Identify which cell holds the provided text, then report its [X, Y] central coordinate. 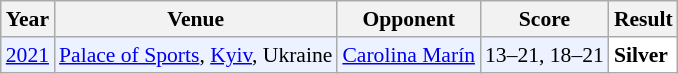
Year [28, 19]
13–21, 18–21 [544, 55]
Opponent [408, 19]
Score [544, 19]
2021 [28, 55]
Venue [196, 19]
Carolina Marín [408, 55]
Silver [644, 55]
Result [644, 19]
Palace of Sports, Kyiv, Ukraine [196, 55]
